For the text-containing cell, return its midpoint in (x, y) coordinate format. 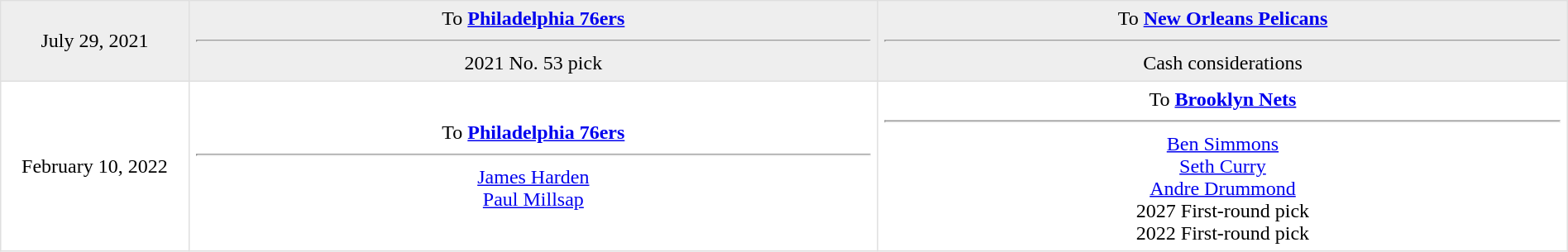
To Brooklyn NetsBen SimmonsSeth CurryAndre Drummond2027 First-round pick2022 First-round pick (1223, 166)
July 29, 2021 (94, 41)
To New Orleans PelicansCash considerations (1223, 41)
February 10, 2022 (94, 166)
To Philadelphia 76ersJames HardenPaul Millsap (533, 166)
To Philadelphia 76ers2021 No. 53 pick (533, 41)
